Search for the cell housing the specified text and yield its [x, y] center coordinate. 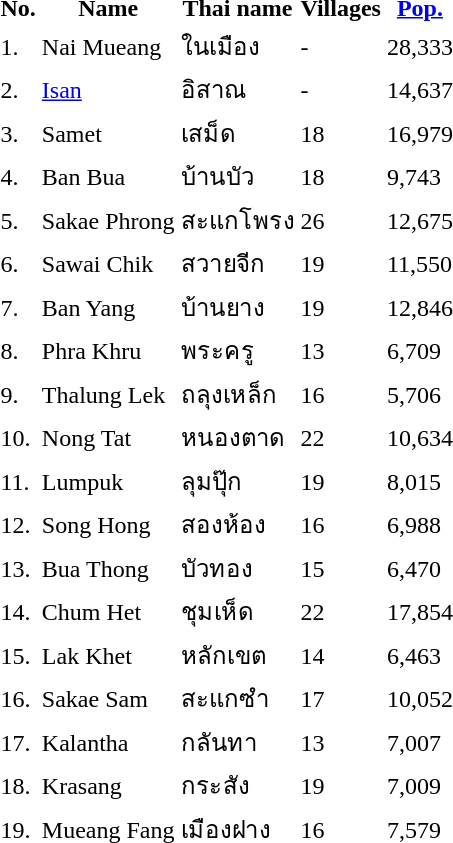
Kalantha [108, 742]
14 [340, 655]
Nai Mueang [108, 46]
ถลุงเหล็ก [238, 394]
สองห้อง [238, 524]
หลักเขต [238, 655]
Bua Thong [108, 568]
บ้านบัว [238, 176]
อิสาณ [238, 90]
Thalung Lek [108, 394]
Lak Khet [108, 655]
เสม็ด [238, 133]
หนองตาด [238, 438]
Song Hong [108, 524]
พระครู [238, 350]
17 [340, 698]
Ban Bua [108, 176]
Ban Yang [108, 307]
กระสัง [238, 786]
กลันทา [238, 742]
Chum Het [108, 612]
Isan [108, 90]
Sakae Sam [108, 698]
สวายจีก [238, 264]
Krasang [108, 786]
สะแกโพรง [238, 220]
ลุมปุ๊ก [238, 481]
Nong Tat [108, 438]
ชุมเห็ด [238, 612]
ในเมือง [238, 46]
บัวทอง [238, 568]
26 [340, 220]
Samet [108, 133]
Lumpuk [108, 481]
สะแกซำ [238, 698]
Phra Khru [108, 350]
15 [340, 568]
บ้านยาง [238, 307]
Sakae Phrong [108, 220]
Sawai Chik [108, 264]
